Find where the given text appears and provide that cell's center as (x, y) coordinate. 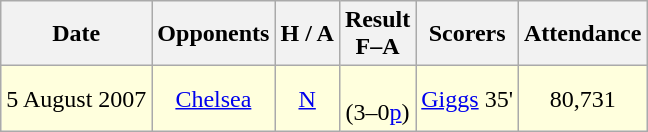
Opponents (214, 34)
Scorers (468, 34)
Date (76, 34)
80,731 (583, 98)
(3–0p) (377, 98)
N (307, 98)
H / A (307, 34)
Giggs 35' (468, 98)
Chelsea (214, 98)
5 August 2007 (76, 98)
Attendance (583, 34)
ResultF–A (377, 34)
